Determine the [X, Y] coordinate at the center of the cell enclosing the given text.  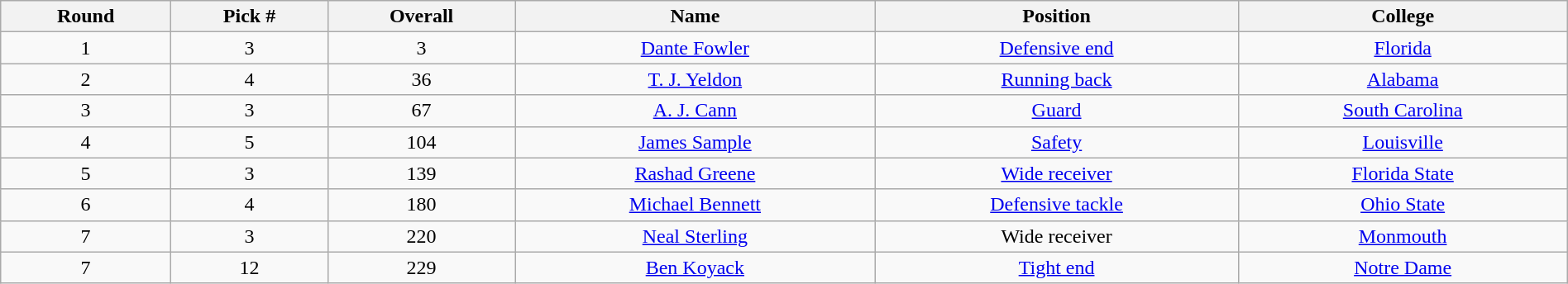
College [1403, 17]
36 [422, 79]
Alabama [1403, 79]
6 [86, 205]
Name [696, 17]
Round [86, 17]
South Carolina [1403, 111]
2 [86, 79]
Position [1057, 17]
Ohio State [1403, 205]
Monmouth [1403, 236]
12 [249, 267]
Defensive tackle [1057, 205]
Guard [1057, 111]
139 [422, 173]
Louisville [1403, 142]
A. J. Cann [696, 111]
67 [422, 111]
220 [422, 236]
Rashad Greene [696, 173]
Michael Bennett [696, 205]
Defensive end [1057, 48]
104 [422, 142]
Dante Fowler [696, 48]
T. J. Yeldon [696, 79]
1 [86, 48]
229 [422, 267]
180 [422, 205]
Safety [1057, 142]
Neal Sterling [696, 236]
Pick # [249, 17]
Ben Koyack [696, 267]
Florida State [1403, 173]
Notre Dame [1403, 267]
Overall [422, 17]
Tight end [1057, 267]
Running back [1057, 79]
James Sample [696, 142]
Florida [1403, 48]
